Output the (X, Y) coordinate of the center of the cell containing the given text.  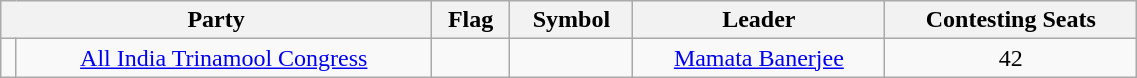
Leader (759, 20)
Contesting Seats (1011, 20)
Party (216, 20)
Symbol (572, 20)
Mamata Banerjee (759, 58)
42 (1011, 58)
Flag (470, 20)
All India Trinamool Congress (224, 58)
